Search for the cell housing the specified text and yield its (x, y) center coordinate. 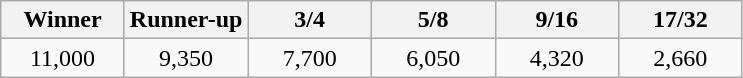
17/32 (681, 20)
7,700 (310, 58)
2,660 (681, 58)
Winner (63, 20)
6,050 (433, 58)
11,000 (63, 58)
9,350 (186, 58)
Runner-up (186, 20)
5/8 (433, 20)
3/4 (310, 20)
9/16 (557, 20)
4,320 (557, 58)
